Detect which cell encompasses the target text, then output its [X, Y] center coordinate. 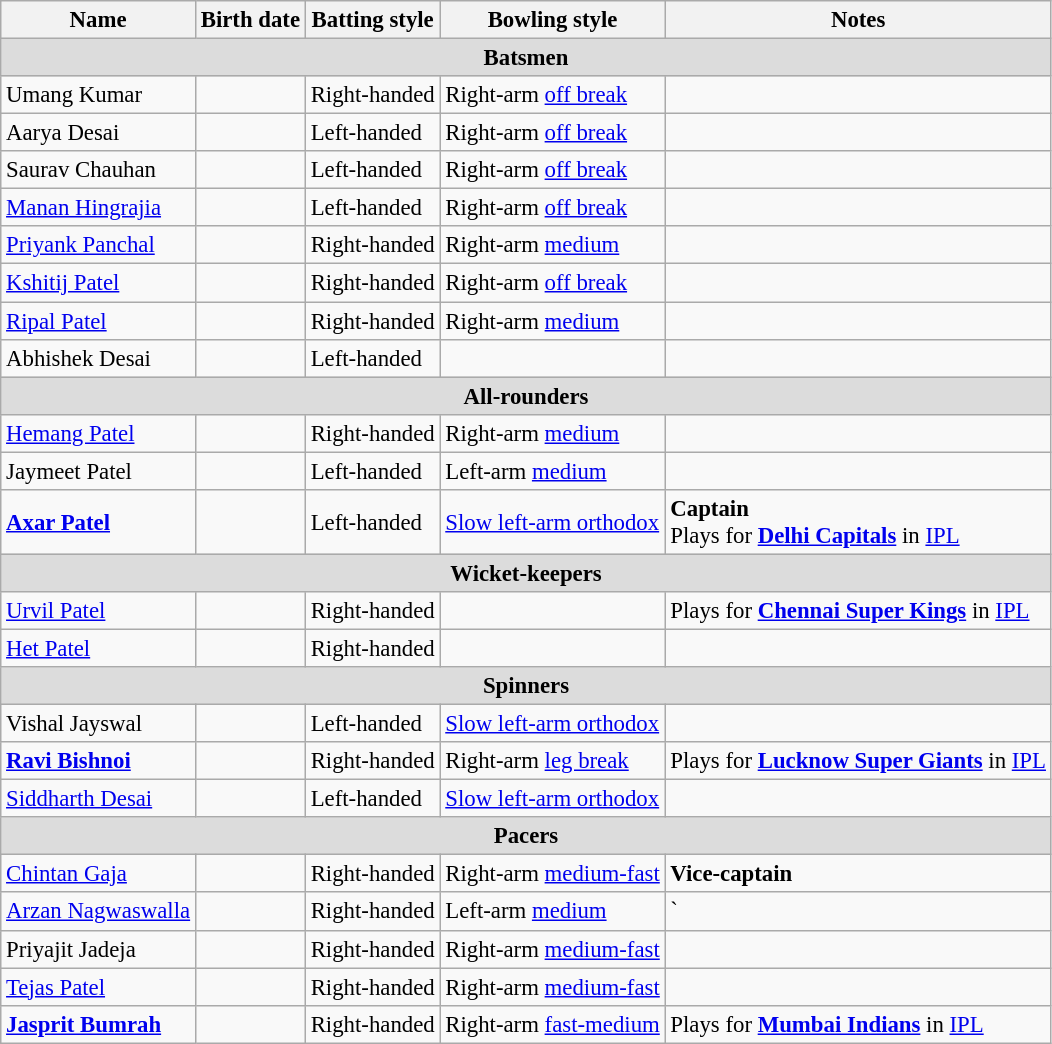
Hemang Patel [98, 433]
Name [98, 20]
Tejas Patel [98, 987]
Aarya Desai [98, 133]
Batsmen [526, 58]
Het Patel [98, 648]
Arzan Nagwaswalla [98, 912]
Notes [858, 20]
Jasprit Bumrah [98, 1024]
Pacers [526, 836]
Siddharth Desai [98, 799]
Plays for Chennai Super Kings in IPL [858, 611]
Plays for Lucknow Super Giants in IPL [858, 761]
All-rounders [526, 396]
Chintan Gaja [98, 874]
Axar Patel [98, 522]
Wicket-keepers [526, 573]
Ripal Patel [98, 321]
Plays for Mumbai Indians in IPL [858, 1024]
Jaymeet Patel [98, 471]
Saurav Chauhan [98, 170]
Kshitij Patel [98, 283]
Umang Kumar [98, 95]
Bowling style [552, 20]
` [858, 912]
Right-arm fast-medium [552, 1024]
Spinners [526, 686]
Abhishek Desai [98, 358]
Vice-captain [858, 874]
Priyajit Jadeja [98, 949]
Priyank Panchal [98, 245]
Captain Plays for Delhi Capitals in IPL [858, 522]
Ravi Bishnoi [98, 761]
Birth date [250, 20]
Urvil Patel [98, 611]
Right-arm leg break [552, 761]
Batting style [372, 20]
Manan Hingrajia [98, 208]
Vishal Jayswal [98, 724]
